Provide the (X, Y) coordinate of the cell's center where the given text is located.  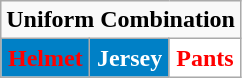
Jersey (130, 58)
Helmet (46, 58)
Uniform Combination (121, 20)
Pants (204, 58)
